Identify which cell holds the provided text, then report its [x, y] central coordinate. 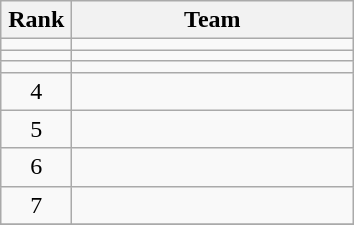
Rank [36, 20]
Team [212, 20]
7 [36, 205]
5 [36, 129]
4 [36, 91]
6 [36, 167]
